Search for the cell housing the specified text and yield its [x, y] center coordinate. 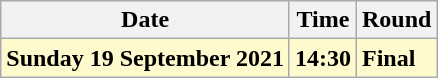
Time [322, 20]
Date [146, 20]
Sunday 19 September 2021 [146, 58]
14:30 [322, 58]
Final [396, 58]
Round [396, 20]
